Scan for the cell matching the given text and deliver its (x, y) coordinate at center. 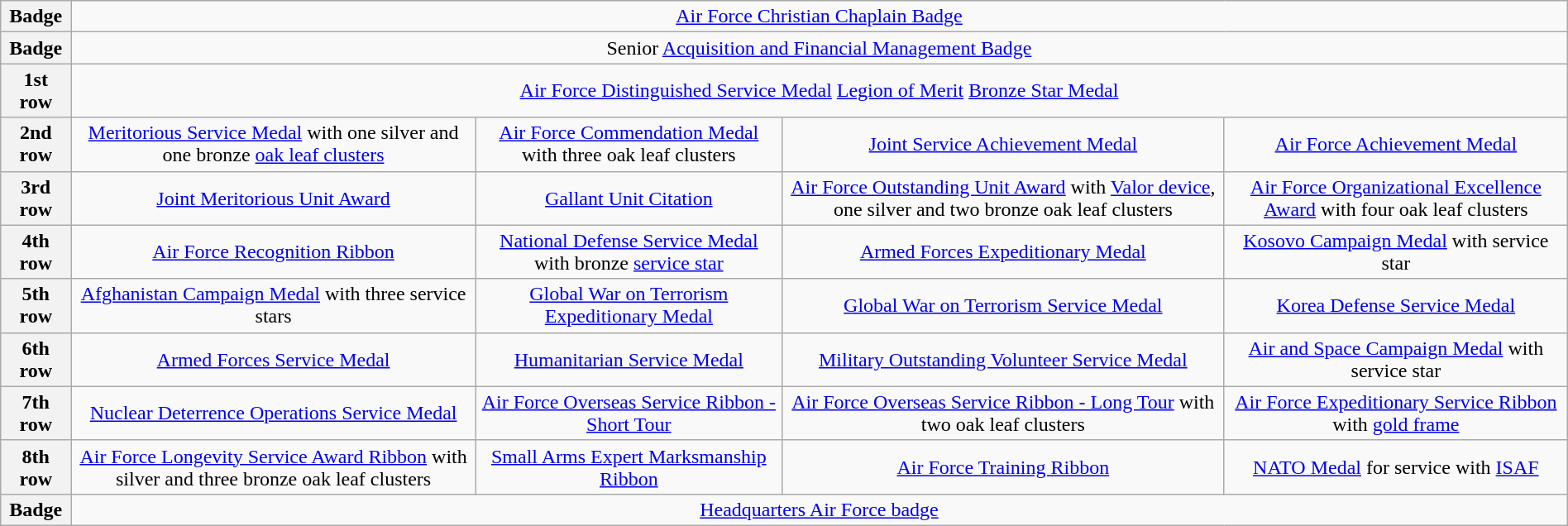
7th row (36, 414)
Air Force Training Ribbon (1002, 466)
National Defense Service Medal with bronze service star (629, 251)
Afghanistan Campaign Medal with three service stars (274, 306)
Air Force Christian Chaplain Badge (820, 17)
3rd row (36, 198)
6th row (36, 359)
Joint Meritorious Unit Award (274, 198)
Air and Space Campaign Medal with service star (1396, 359)
Air Force Overseas Service Ribbon - Short Tour (629, 414)
Air Force Distinguished Service Medal Legion of Merit Bronze Star Medal (820, 91)
Air Force Recognition Ribbon (274, 251)
Air Force Organizational Excellence Award with four oak leaf clusters (1396, 198)
Meritorious Service Medal with one silver and one bronze oak leaf clusters (274, 144)
Global War on Terrorism Expeditionary Medal (629, 306)
Kosovo Campaign Medal with service star (1396, 251)
Small Arms Expert Marksmanship Ribbon (629, 466)
Humanitarian Service Medal (629, 359)
Air Force Expeditionary Service Ribbon with gold frame (1396, 414)
Military Outstanding Volunteer Service Medal (1002, 359)
Gallant Unit Citation (629, 198)
Air Force Outstanding Unit Award with Valor device, one silver and two bronze oak leaf clusters (1002, 198)
5th row (36, 306)
Korea Defense Service Medal (1396, 306)
Air Force Overseas Service Ribbon - Long Tour with two oak leaf clusters (1002, 414)
Air Force Longevity Service Award Ribbon with silver and three bronze oak leaf clusters (274, 466)
Headquarters Air Force badge (820, 509)
Armed Forces Service Medal (274, 359)
Global War on Terrorism Service Medal (1002, 306)
Air Force Achievement Medal (1396, 144)
2nd row (36, 144)
8th row (36, 466)
Senior Acquisition and Financial Management Badge (820, 48)
Air Force Commendation Medal with three oak leaf clusters (629, 144)
Armed Forces Expeditionary Medal (1002, 251)
Joint Service Achievement Medal (1002, 144)
1st row (36, 91)
Nuclear Deterrence Operations Service Medal (274, 414)
NATO Medal for service with ISAF (1396, 466)
4th row (36, 251)
